Extract the (x, y) coordinate from the center of the cell holding the provided text.  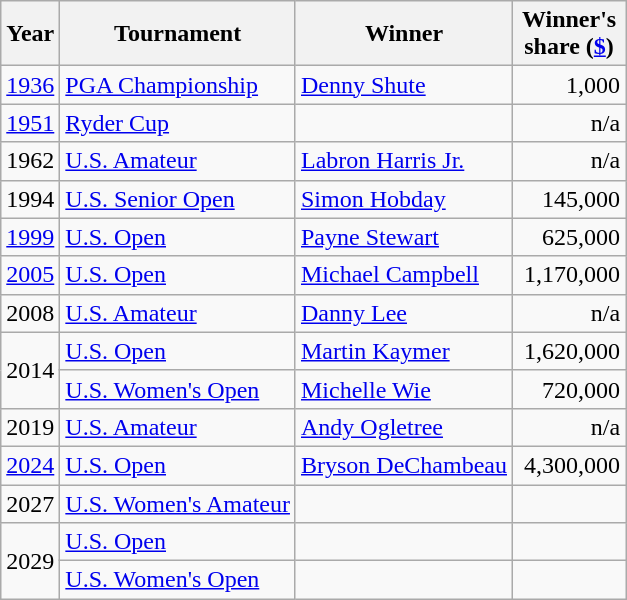
1951 (30, 123)
145,000 (570, 199)
4,300,000 (570, 465)
Simon Hobday (404, 199)
Danny Lee (404, 313)
Bryson DeChambeau (404, 465)
1,170,000 (570, 275)
U.S. Women's Amateur (178, 503)
PGA Championship (178, 85)
2019 (30, 427)
2008 (30, 313)
Michelle Wie (404, 389)
1962 (30, 161)
Andy Ogletree (404, 427)
1936 (30, 85)
Michael Campbell (404, 275)
Tournament (178, 34)
720,000 (570, 389)
Winner (404, 34)
Payne Stewart (404, 237)
Labron Harris Jr. (404, 161)
625,000 (570, 237)
2024 (30, 465)
1,000 (570, 85)
Ryder Cup (178, 123)
2027 (30, 503)
Year (30, 34)
1,620,000 (570, 351)
2014 (30, 370)
U.S. Senior Open (178, 199)
Denny Shute (404, 85)
2029 (30, 561)
Martin Kaymer (404, 351)
1994 (30, 199)
Winner'sshare ($) (570, 34)
1999 (30, 237)
2005 (30, 275)
